Locate the cell with the specified text and output its [X, Y] center coordinate. 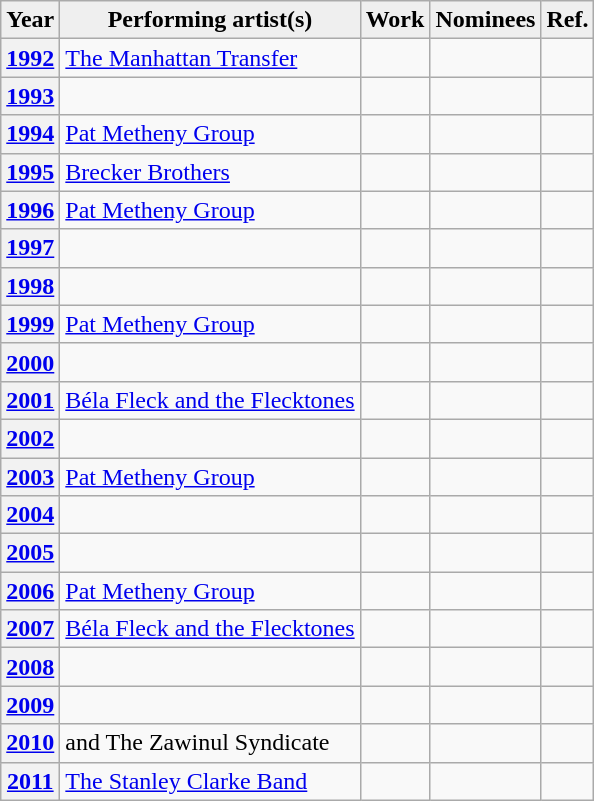
1997 [30, 248]
Nominees [486, 20]
2009 [30, 705]
1992 [30, 58]
2005 [30, 553]
Brecker Brothers [210, 172]
1998 [30, 286]
2000 [30, 362]
The Stanley Clarke Band [210, 781]
Ref. [568, 20]
1993 [30, 96]
Performing artist(s) [210, 20]
2010 [30, 743]
2001 [30, 400]
1994 [30, 134]
2002 [30, 438]
2008 [30, 667]
2004 [30, 515]
The Manhattan Transfer [210, 58]
1996 [30, 210]
and The Zawinul Syndicate [210, 743]
2003 [30, 477]
2006 [30, 591]
2011 [30, 781]
1999 [30, 324]
Year [30, 20]
1995 [30, 172]
2007 [30, 629]
Work [395, 20]
